Return the [x, y] coordinate for the center point of the cell that contains the specified text.  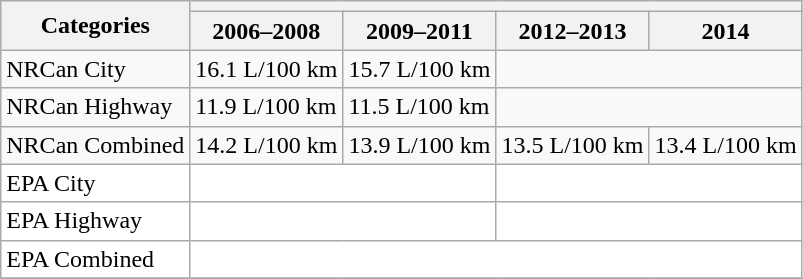
11.5 L/100 km [420, 107]
Categories [96, 26]
16.1 L/100 km [266, 69]
2009–2011 [420, 31]
NRCan City [96, 69]
2006–2008 [266, 31]
2012–2013 [572, 31]
EPA Highway [96, 221]
13.5 L/100 km [572, 145]
EPA City [96, 183]
11.9 L/100 km [266, 107]
13.4 L/100 km [726, 145]
NRCan Combined [96, 145]
NRCan Highway [96, 107]
EPA Combined [96, 259]
13.9 L/100 km [420, 145]
14.2 L/100 km [266, 145]
15.7 L/100 km [420, 69]
2014 [726, 31]
